Provide the [x, y] coordinate of the cell's center where the given text is located.  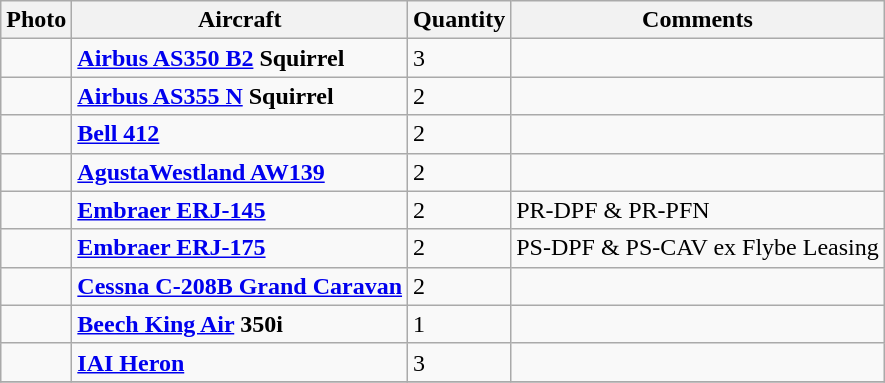
Airbus AS355 N Squirrel [240, 96]
Quantity [460, 20]
Comments [698, 20]
Embraer ERJ-175 [240, 248]
Airbus AS350 B2 Squirrel [240, 58]
1 [460, 324]
PR-DPF & PR-PFN [698, 210]
PS-DPF & PS-CAV ex Flybe Leasing [698, 248]
AgustaWestland AW139 [240, 172]
Photo [36, 20]
IAI Heron [240, 362]
Embraer ERJ-145 [240, 210]
Cessna C-208B Grand Caravan [240, 286]
Beech King Air 350i [240, 324]
Aircraft [240, 20]
Bell 412 [240, 134]
